From the cell containing the given text, extract its center point as (X, Y) coordinate. 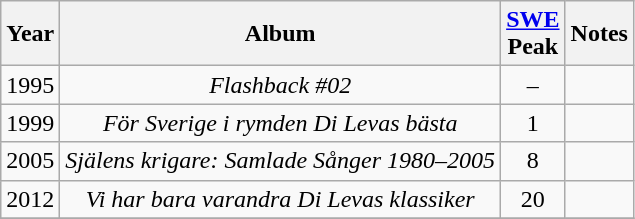
20 (533, 199)
2005 (30, 161)
8 (533, 161)
Notes (599, 34)
Album (280, 34)
SWEPeak (533, 34)
1995 (30, 85)
Flashback #02 (280, 85)
1 (533, 123)
För Sverige i rymden Di Levas bästa (280, 123)
Vi har bara varandra Di Levas klassiker (280, 199)
– (533, 85)
Year (30, 34)
2012 (30, 199)
Själens krigare: Samlade Sånger 1980–2005 (280, 161)
1999 (30, 123)
